Provide the (x, y) coordinate of the cell's center where the given text is located.  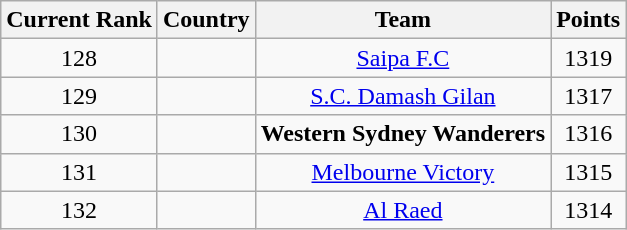
Current Rank (80, 20)
128 (80, 58)
Points (588, 20)
130 (80, 134)
131 (80, 172)
Melbourne Victory (403, 172)
1316 (588, 134)
1314 (588, 210)
1315 (588, 172)
Al Raed (403, 210)
1317 (588, 96)
129 (80, 96)
1319 (588, 58)
132 (80, 210)
Team (403, 20)
Saipa F.C (403, 58)
Western Sydney Wanderers (403, 134)
S.C. Damash Gilan (403, 96)
Country (206, 20)
